Return [X, Y] of the center of cell containing provided text 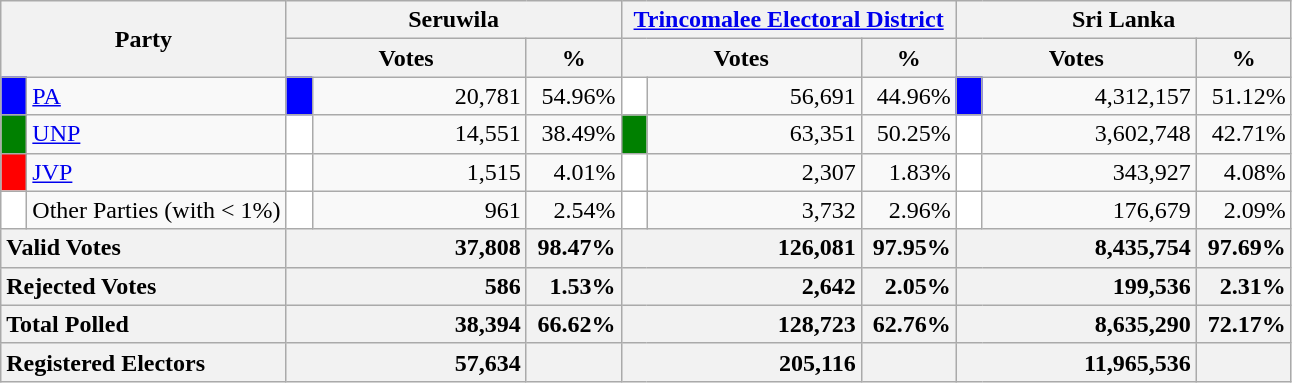
97.69% [1244, 248]
Other Parties (with < 1%) [156, 210]
2,642 [741, 286]
66.62% [574, 324]
4,312,157 [1089, 96]
8,435,754 [1076, 248]
44.96% [908, 96]
Registered Electors [144, 362]
1,515 [419, 172]
Total Polled [144, 324]
11,965,536 [1076, 362]
Trincomalee Electoral District [788, 20]
62.76% [908, 324]
38,394 [406, 324]
PA [156, 96]
14,551 [419, 134]
Seruwila [454, 20]
2,307 [754, 172]
54.96% [574, 96]
72.17% [1244, 324]
1.53% [574, 286]
205,116 [741, 362]
4.01% [574, 172]
961 [419, 210]
UNP [156, 134]
2.09% [1244, 210]
2.96% [908, 210]
4.08% [1244, 172]
126,081 [741, 248]
8,635,290 [1076, 324]
57,634 [406, 362]
JVP [156, 172]
3,732 [754, 210]
586 [406, 286]
199,536 [1076, 286]
128,723 [741, 324]
2.31% [1244, 286]
97.95% [908, 248]
37,808 [406, 248]
176,679 [1089, 210]
2.05% [908, 286]
20,781 [419, 96]
Sri Lanka [1124, 20]
Party [144, 39]
38.49% [574, 134]
42.71% [1244, 134]
51.12% [1244, 96]
343,927 [1089, 172]
Rejected Votes [144, 286]
Valid Votes [144, 248]
98.47% [574, 248]
2.54% [574, 210]
1.83% [908, 172]
3,602,748 [1089, 134]
63,351 [754, 134]
50.25% [908, 134]
56,691 [754, 96]
